For the text-containing cell, return its midpoint in [X, Y] coordinate format. 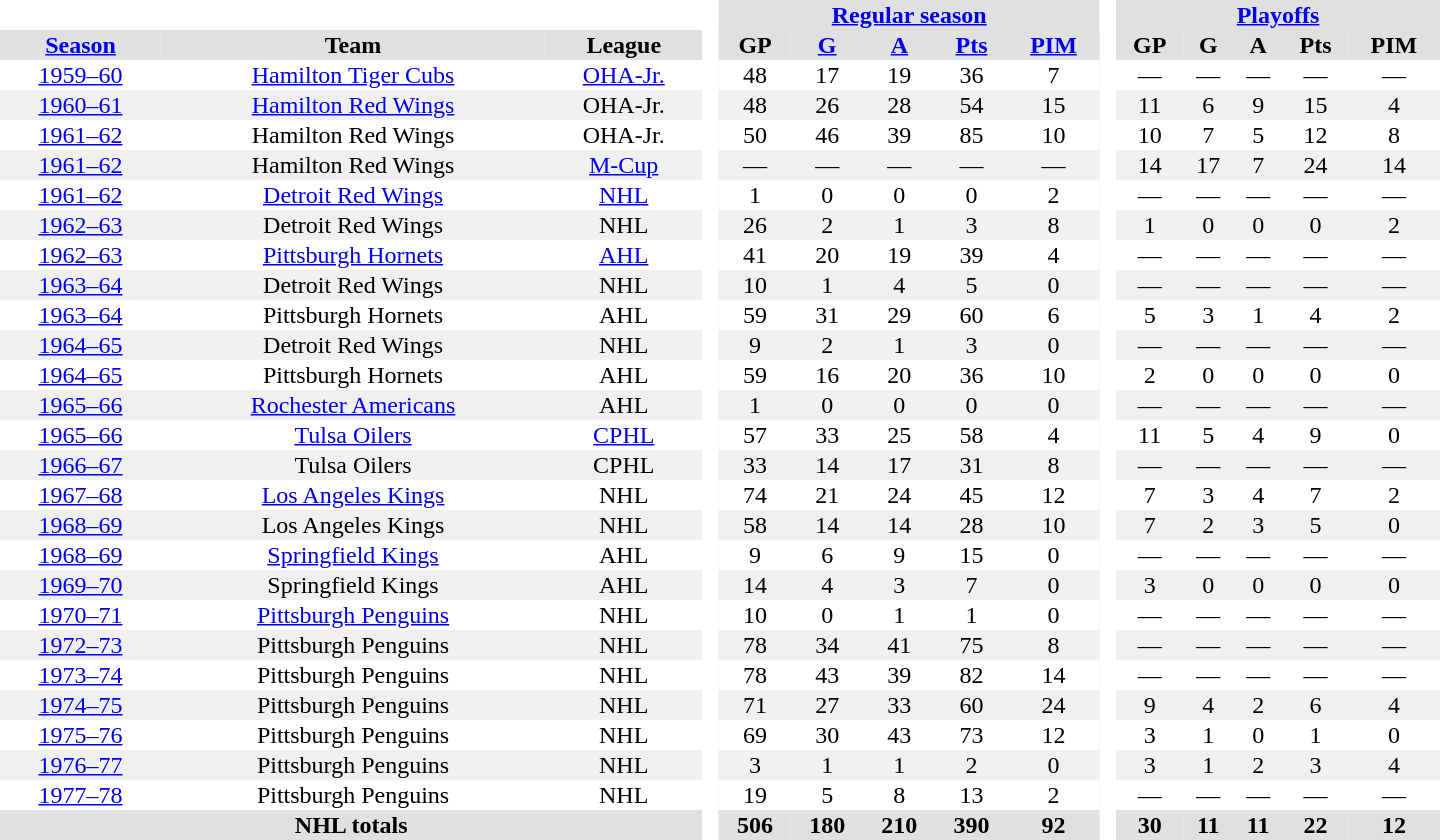
69 [755, 735]
Hamilton Tiger Cubs [353, 75]
Rochester Americans [353, 405]
Playoffs [1278, 15]
1975–76 [80, 735]
57 [755, 435]
73 [971, 735]
71 [755, 705]
82 [971, 675]
390 [971, 825]
1972–73 [80, 645]
46 [827, 135]
NHL totals [351, 825]
21 [827, 495]
13 [971, 795]
M-Cup [624, 165]
1970–71 [80, 615]
Season [80, 45]
League [624, 45]
Team [353, 45]
210 [899, 825]
1966–67 [80, 465]
34 [827, 645]
1973–74 [80, 675]
74 [755, 495]
1977–78 [80, 795]
25 [899, 435]
1969–70 [80, 585]
85 [971, 135]
45 [971, 495]
1967–68 [80, 495]
29 [899, 315]
54 [971, 105]
22 [1316, 825]
27 [827, 705]
180 [827, 825]
16 [827, 375]
506 [755, 825]
1974–75 [80, 705]
50 [755, 135]
1976–77 [80, 765]
Regular season [909, 15]
92 [1054, 825]
1959–60 [80, 75]
75 [971, 645]
1960–61 [80, 105]
